Pinpoint the cell where the given text exists, returning its [x, y] midpoint coordinate. 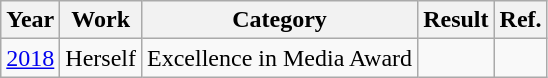
Herself [101, 58]
2018 [30, 58]
Work [101, 20]
Result [456, 20]
Category [280, 20]
Year [30, 20]
Ref. [520, 20]
Excellence in Media Award [280, 58]
